Find where the given text appears and provide that cell's center as (x, y) coordinate. 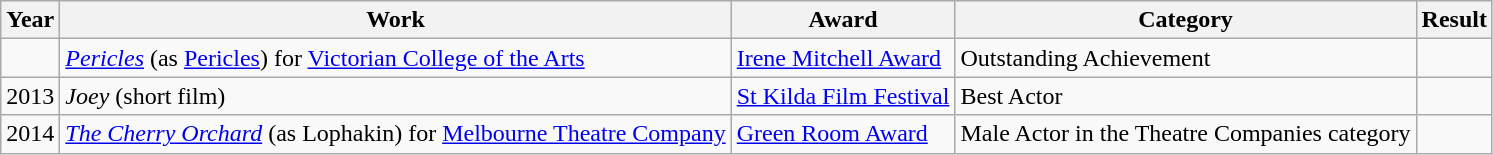
Year (30, 20)
Outstanding Achievement (1186, 58)
Category (1186, 20)
Irene Mitchell Award (843, 58)
Green Room Award (843, 134)
2013 (30, 96)
Work (396, 20)
Male Actor in the Theatre Companies category (1186, 134)
Joey (short film) (396, 96)
Pericles (as Pericles) for Victorian College of the Arts (396, 58)
Award (843, 20)
The Cherry Orchard (as Lophakin) for Melbourne Theatre Company (396, 134)
Best Actor (1186, 96)
St Kilda Film Festival (843, 96)
2014 (30, 134)
Result (1454, 20)
